Determine the (X, Y) coordinate at the center of the cell enclosing the given text.  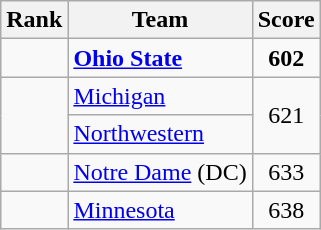
Michigan (160, 96)
Rank (34, 20)
638 (286, 210)
Northwestern (160, 134)
602 (286, 58)
Minnesota (160, 210)
621 (286, 115)
Notre Dame (DC) (160, 172)
Score (286, 20)
Team (160, 20)
Ohio State (160, 58)
633 (286, 172)
